Capture the cell that displays the provided text and extract its (x, y) central coordinate. 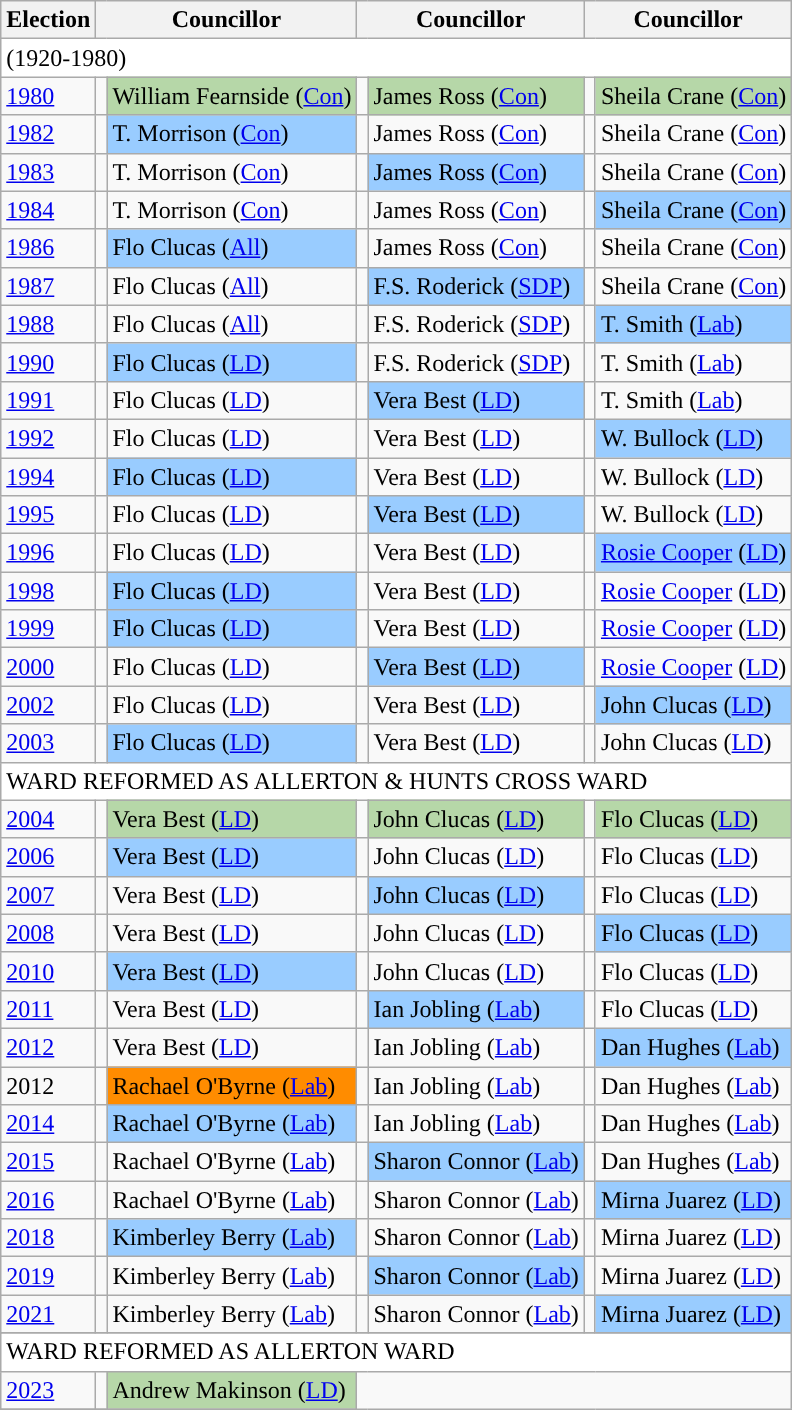
WARD REFORMED AS ALLERTON & HUNTS CROSS WARD (396, 781)
1995 (48, 515)
2002 (48, 705)
1988 (48, 324)
Election (48, 20)
1984 (48, 210)
1994 (48, 477)
1996 (48, 553)
2019 (48, 1276)
1986 (48, 248)
2023 (48, 1390)
1992 (48, 438)
WARD REFORMED AS ALLERTON WARD (396, 1352)
2016 (48, 1200)
2006 (48, 857)
1983 (48, 172)
Andrew Makinson (LD) (232, 1390)
2003 (48, 743)
2007 (48, 895)
2000 (48, 667)
1980 (48, 96)
1987 (48, 286)
1990 (48, 362)
2004 (48, 819)
1999 (48, 629)
2018 (48, 1238)
1991 (48, 400)
(1920-1980) (396, 58)
1998 (48, 591)
2010 (48, 971)
2008 (48, 933)
2011 (48, 1009)
William Fearnside (Con) (232, 96)
2014 (48, 1124)
1982 (48, 134)
2015 (48, 1162)
2021 (48, 1314)
